Return the [X, Y] coordinate for the center point of the cell that contains the specified text.  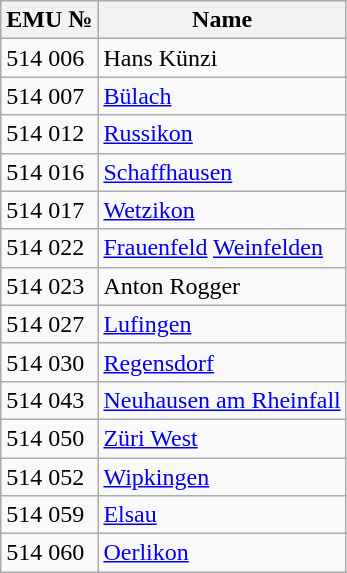
514 050 [50, 438]
514 043 [50, 400]
Hans Künzi [222, 58]
514 030 [50, 362]
Wipkingen [222, 477]
EMU № [50, 20]
Anton Rogger [222, 286]
514 007 [50, 96]
514 060 [50, 553]
514 052 [50, 477]
514 022 [50, 248]
514 027 [50, 324]
514 023 [50, 286]
Wetzikon [222, 210]
514 017 [50, 210]
Frauenfeld Weinfelden [222, 248]
Name [222, 20]
Oerlikon [222, 553]
Russikon [222, 134]
Schaffhausen [222, 172]
Züri West [222, 438]
Lufingen [222, 324]
Bülach [222, 96]
514 006 [50, 58]
Neuhausen am Rheinfall [222, 400]
Elsau [222, 515]
514 059 [50, 515]
Regensdorf [222, 362]
514 016 [50, 172]
514 012 [50, 134]
